From the cell containing the given text, extract its center point as (X, Y) coordinate. 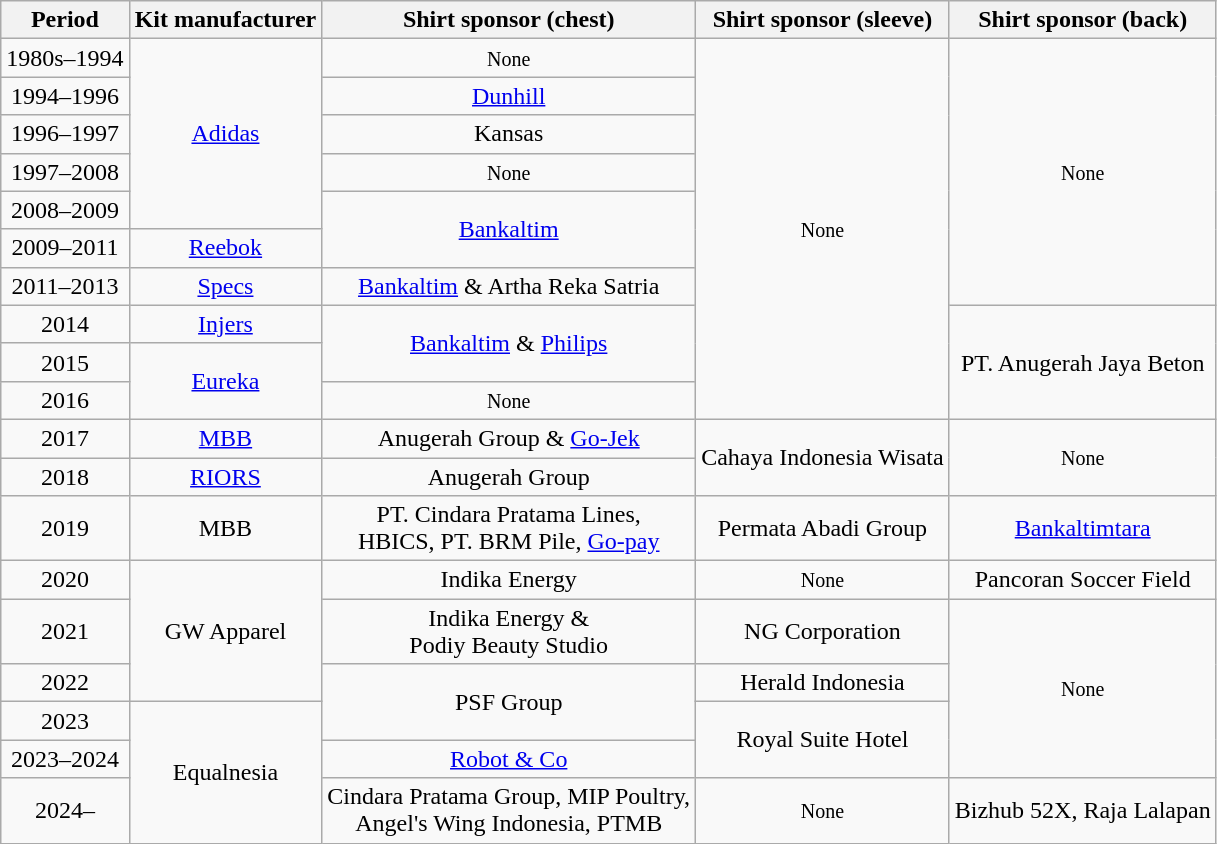
2011–2013 (65, 286)
GW Apparel (226, 632)
Anugerah Group & Go-Jek (509, 438)
1997–2008 (65, 172)
Indika Energy & Podiy Beauty Studio (509, 632)
1996–1997 (65, 134)
Cindara Pratama Group, MIP Poultry,Angel's Wing Indonesia, PTMB (509, 810)
2008–2009 (65, 210)
2020 (65, 580)
1994–1996 (65, 96)
Kit manufacturer (226, 20)
Bizhub 52X, Raja Lalapan (1082, 810)
2019 (65, 528)
Pancoran Soccer Field (1082, 580)
PT. Cindara Pratama Lines,HBICS, PT. BRM Pile, Go-pay (509, 528)
Adidas (226, 134)
2017 (65, 438)
PT. Anugerah Jaya Beton (1082, 362)
Period (65, 20)
Royal Suite Hotel (823, 740)
PSF Group (509, 702)
2023 (65, 721)
2015 (65, 362)
Injers (226, 324)
Robot & Co (509, 759)
Dunhill (509, 96)
Bankaltim & Philips (509, 343)
2018 (65, 477)
RIORS (226, 477)
Shirt sponsor (sleeve) (823, 20)
NG Corporation (823, 632)
Equalnesia (226, 772)
1980s–1994 (65, 58)
Reebok (226, 248)
2024– (65, 810)
Bankaltim (509, 229)
Herald Indonesia (823, 683)
Bankaltim & Artha Reka Satria (509, 286)
2021 (65, 632)
Shirt sponsor (chest) (509, 20)
Specs (226, 286)
2009–2011 (65, 248)
2016 (65, 400)
Indika Energy (509, 580)
2014 (65, 324)
Anugerah Group (509, 477)
2022 (65, 683)
Shirt sponsor (back) (1082, 20)
Eureka (226, 381)
Bankaltimtara (1082, 528)
Kansas (509, 134)
2023–2024 (65, 759)
Cahaya Indonesia Wisata (823, 457)
Permata Abadi Group (823, 528)
